Scan for the cell matching the given text and deliver its (X, Y) coordinate at center. 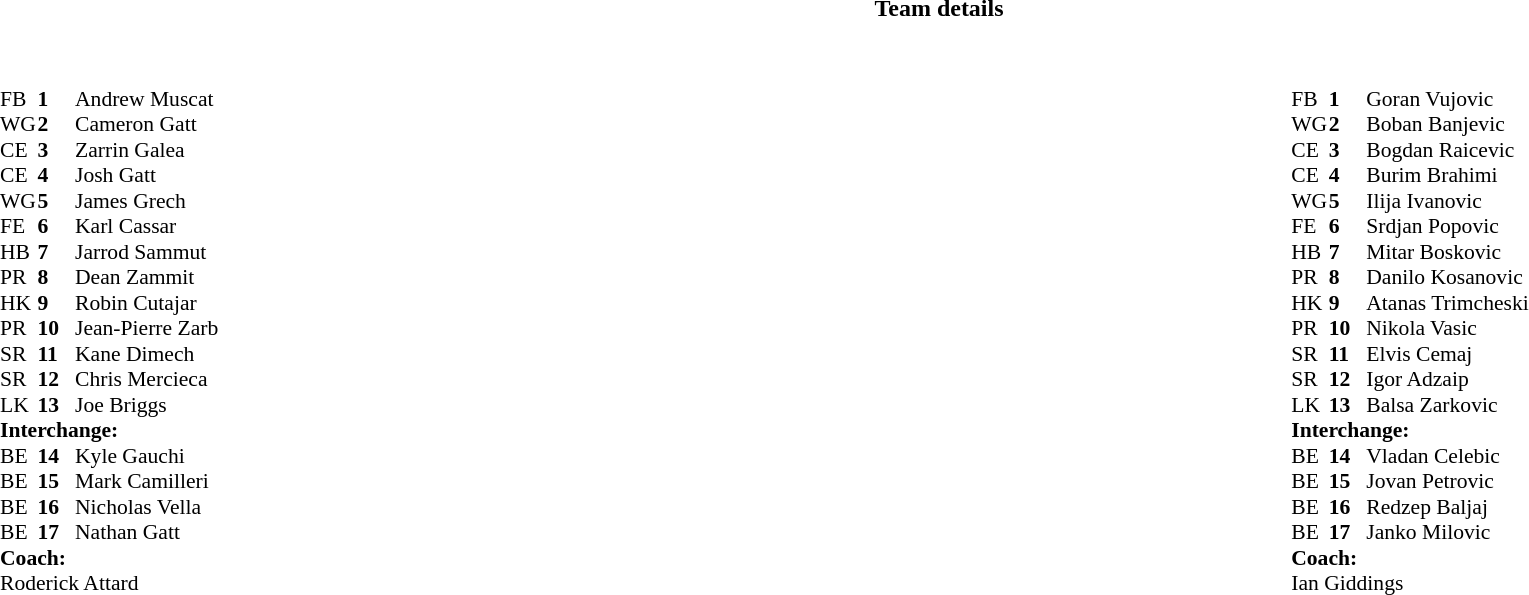
Dean Zammit (146, 277)
Chris Mercieca (146, 379)
James Grech (146, 201)
Ilija Ivanovic (1448, 201)
Jovan Petrovic (1448, 481)
Cameron Gatt (146, 125)
Karl Cassar (146, 227)
Goran Vujovic (1448, 99)
Jarrod Sammut (146, 252)
Zarrin Galea (146, 150)
Nathan Gatt (146, 533)
Srdjan Popovic (1448, 227)
Igor Adzaip (1448, 379)
Kane Dimech (146, 354)
Bogdan Raicevic (1448, 150)
Andrew Muscat (146, 99)
Atanas Trimcheski (1448, 303)
Balsa Zarkovic (1448, 405)
Robin Cutajar (146, 303)
Elvis Cemaj (1448, 354)
Nicholas Vella (146, 507)
Burim Brahimi (1448, 175)
Joe Briggs (146, 405)
Janko Milovic (1448, 533)
Danilo Kosanovic (1448, 277)
Kyle Gauchi (146, 456)
Redzep Baljaj (1448, 507)
Mitar Boskovic (1448, 252)
Vladan Celebic (1448, 456)
Nikola Vasic (1448, 329)
Jean-Pierre Zarb (146, 329)
Mark Camilleri (146, 481)
Boban Banjevic (1448, 125)
Josh Gatt (146, 175)
